Search for the cell housing the specified text and yield its (X, Y) center coordinate. 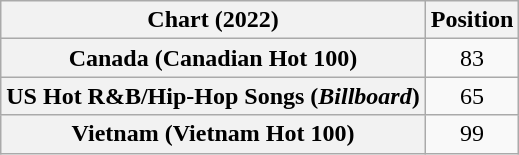
Canada (Canadian Hot 100) (213, 58)
83 (472, 58)
Vietnam (Vietnam Hot 100) (213, 134)
Chart (2022) (213, 20)
Position (472, 20)
US Hot R&B/Hip-Hop Songs (Billboard) (213, 96)
65 (472, 96)
99 (472, 134)
